Scan for the cell matching the given text and deliver its [x, y] coordinate at center. 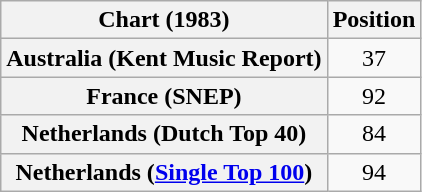
92 [374, 96]
Chart (1983) [164, 20]
37 [374, 58]
84 [374, 134]
94 [374, 172]
Netherlands (Single Top 100) [164, 172]
France (SNEP) [164, 96]
Position [374, 20]
Netherlands (Dutch Top 40) [164, 134]
Australia (Kent Music Report) [164, 58]
